Return the [X, Y] coordinate for the center point of the cell that contains the specified text.  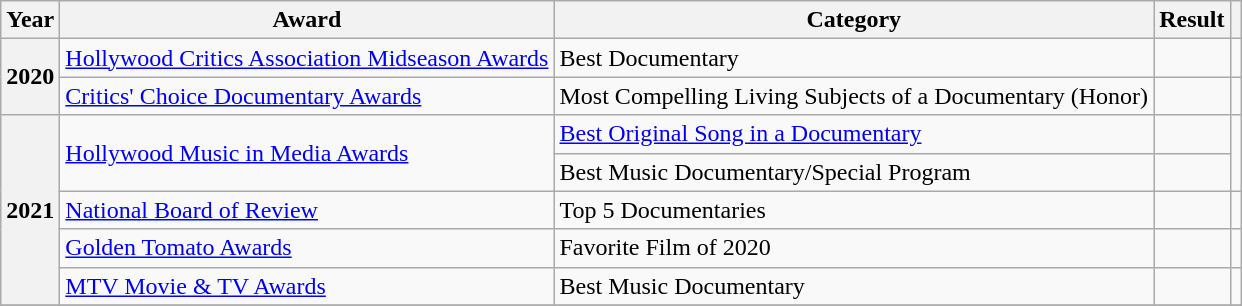
Award [307, 20]
MTV Movie & TV Awards [307, 286]
National Board of Review [307, 210]
Hollywood Music in Media Awards [307, 153]
Most Compelling Living Subjects of a Documentary (Honor) [854, 96]
Critics' Choice Documentary Awards [307, 96]
Best Documentary [854, 58]
Best Music Documentary/Special Program [854, 172]
Hollywood Critics Association Midseason Awards [307, 58]
Golden Tomato Awards [307, 248]
Favorite Film of 2020 [854, 248]
Year [30, 20]
2020 [30, 77]
Result [1192, 20]
Best Original Song in a Documentary [854, 134]
Top 5 Documentaries [854, 210]
2021 [30, 210]
Best Music Documentary [854, 286]
Category [854, 20]
